Return (X, Y) of the center of cell containing provided text 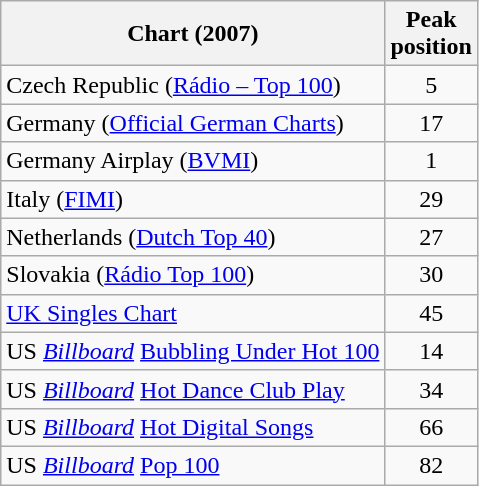
Netherlands (Dutch Top 40) (193, 237)
45 (431, 313)
14 (431, 351)
Peakposition (431, 34)
Germany (Official German Charts) (193, 123)
Germany Airplay (BVMI) (193, 161)
5 (431, 85)
30 (431, 275)
Czech Republic (Rádio – Top 100) (193, 85)
82 (431, 465)
27 (431, 237)
UK Singles Chart (193, 313)
US Billboard Pop 100 (193, 465)
66 (431, 427)
34 (431, 389)
US Billboard Hot Dance Club Play (193, 389)
Slovakia (Rádio Top 100) (193, 275)
US Billboard Bubbling Under Hot 100 (193, 351)
Italy (FIMI) (193, 199)
Chart (2007) (193, 34)
29 (431, 199)
17 (431, 123)
1 (431, 161)
US Billboard Hot Digital Songs (193, 427)
